Provide the (x, y) coordinate of the cell's center where the given text is located.  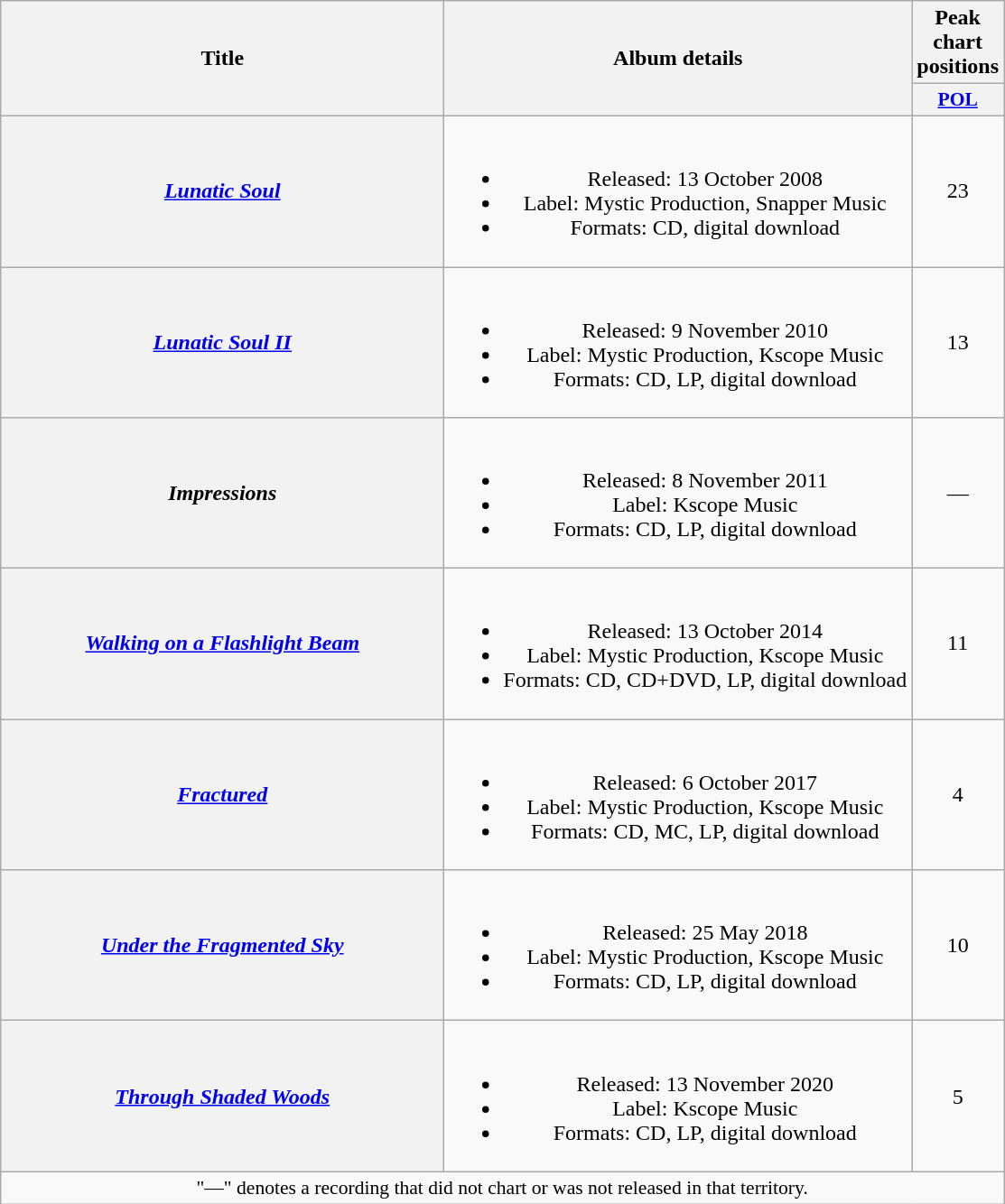
Released: 13 October 2014Label: Mystic Production, Kscope MusicFormats: CD, CD+DVD, LP, digital download (678, 644)
10 (958, 946)
13 (958, 343)
POL (958, 100)
— (958, 493)
Album details (678, 59)
"—" denotes a recording that did not chart or was not released in that territory. (502, 1188)
11 (958, 644)
Impressions (222, 493)
Released: 25 May 2018Label: Mystic Production, Kscope MusicFormats: CD, LP, digital download (678, 946)
Walking on a Flashlight Beam (222, 644)
23 (958, 191)
Through Shaded Woods (222, 1096)
Fractured (222, 794)
Under the Fragmented Sky (222, 946)
Lunatic Soul (222, 191)
Released: 8 November 2011Label: Kscope MusicFormats: CD, LP, digital download (678, 493)
Released: 9 November 2010Label: Mystic Production, Kscope MusicFormats: CD, LP, digital download (678, 343)
Released: 13 October 2008Label: Mystic Production, Snapper MusicFormats: CD, digital download (678, 191)
Peak chart positions (958, 42)
Released: 6 October 2017Label: Mystic Production, Kscope MusicFormats: CD, MC, LP, digital download (678, 794)
5 (958, 1096)
Lunatic Soul II (222, 343)
Title (222, 59)
Released: 13 November 2020Label: Kscope MusicFormats: CD, LP, digital download (678, 1096)
4 (958, 794)
